Provide the [x, y] coordinate of the cell's center where the given text is located.  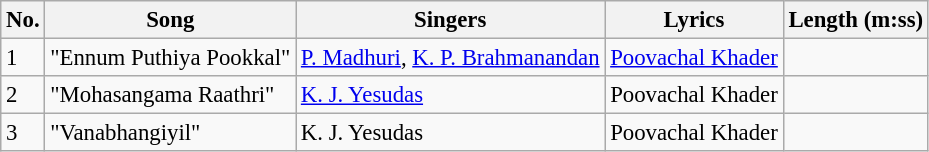
"Mohasangama Raathri" [170, 95]
3 [23, 133]
2 [23, 95]
Lyrics [694, 20]
Singers [450, 20]
"Vanabhangiyil" [170, 133]
Song [170, 20]
P. Madhuri, K. P. Brahmanandan [450, 58]
No. [23, 20]
"Ennum Puthiya Pookkal" [170, 58]
Length (m:ss) [856, 20]
1 [23, 58]
